Detect which cell encompasses the target text, then output its (x, y) center coordinate. 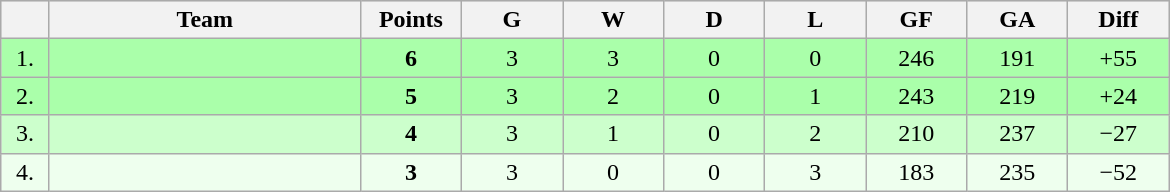
6 (410, 58)
L (816, 20)
3. (26, 134)
−52 (1118, 172)
235 (1018, 172)
Team (204, 20)
2. (26, 96)
183 (916, 172)
219 (1018, 96)
G (512, 20)
−27 (1118, 134)
210 (916, 134)
191 (1018, 58)
1. (26, 58)
+55 (1118, 58)
+24 (1118, 96)
GA (1018, 20)
5 (410, 96)
GF (916, 20)
Diff (1118, 20)
237 (1018, 134)
4. (26, 172)
W (612, 20)
D (714, 20)
243 (916, 96)
246 (916, 58)
4 (410, 134)
Points (410, 20)
